Search for the cell housing the specified text and yield its [x, y] center coordinate. 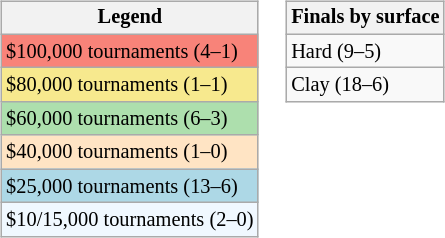
Clay (18–6) [365, 85]
$100,000 tournaments (4–1) [130, 51]
$60,000 tournaments (6–3) [130, 119]
$10/15,000 tournaments (2–0) [130, 220]
$25,000 tournaments (13–6) [130, 186]
$40,000 tournaments (1–0) [130, 152]
Hard (9–5) [365, 51]
Legend [130, 18]
$80,000 tournaments (1–1) [130, 85]
Finals by surface [365, 18]
